Detect which cell encompasses the target text, then output its [X, Y] center coordinate. 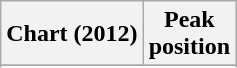
Chart (2012) [72, 34]
Peakposition [189, 34]
